Provide the (x, y) coordinate of the cell's center where the given text is located.  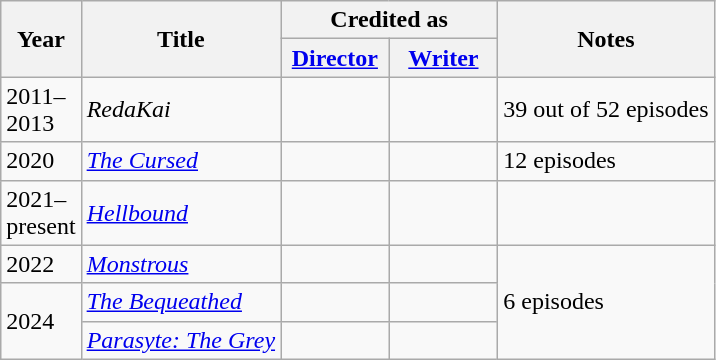
2021–present (41, 212)
39 out of 52 episodes (606, 110)
Notes (606, 39)
Credited as (390, 20)
2011–2013 (41, 110)
Director (336, 58)
Hellbound (180, 212)
RedaKai (180, 110)
Parasyte: The Grey (180, 340)
Title (180, 39)
2024 (41, 321)
Writer (444, 58)
Year (41, 39)
The Bequeathed (180, 302)
6 episodes (606, 302)
Monstrous (180, 264)
12 episodes (606, 161)
2022 (41, 264)
The Cursed (180, 161)
2020 (41, 161)
